Extract the [X, Y] coordinate from the center of the cell holding the provided text.  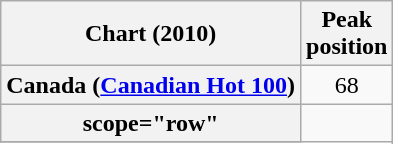
Peakposition [347, 34]
68 [347, 85]
Canada (Canadian Hot 100) [151, 85]
Chart (2010) [151, 34]
scope="row" [151, 123]
